Determine the [X, Y] coordinate at the center of the cell enclosing the given text.  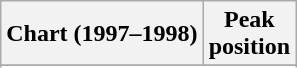
Peakposition [249, 34]
Chart (1997–1998) [102, 34]
